Locate the cell with the specified text and output its [x, y] center coordinate. 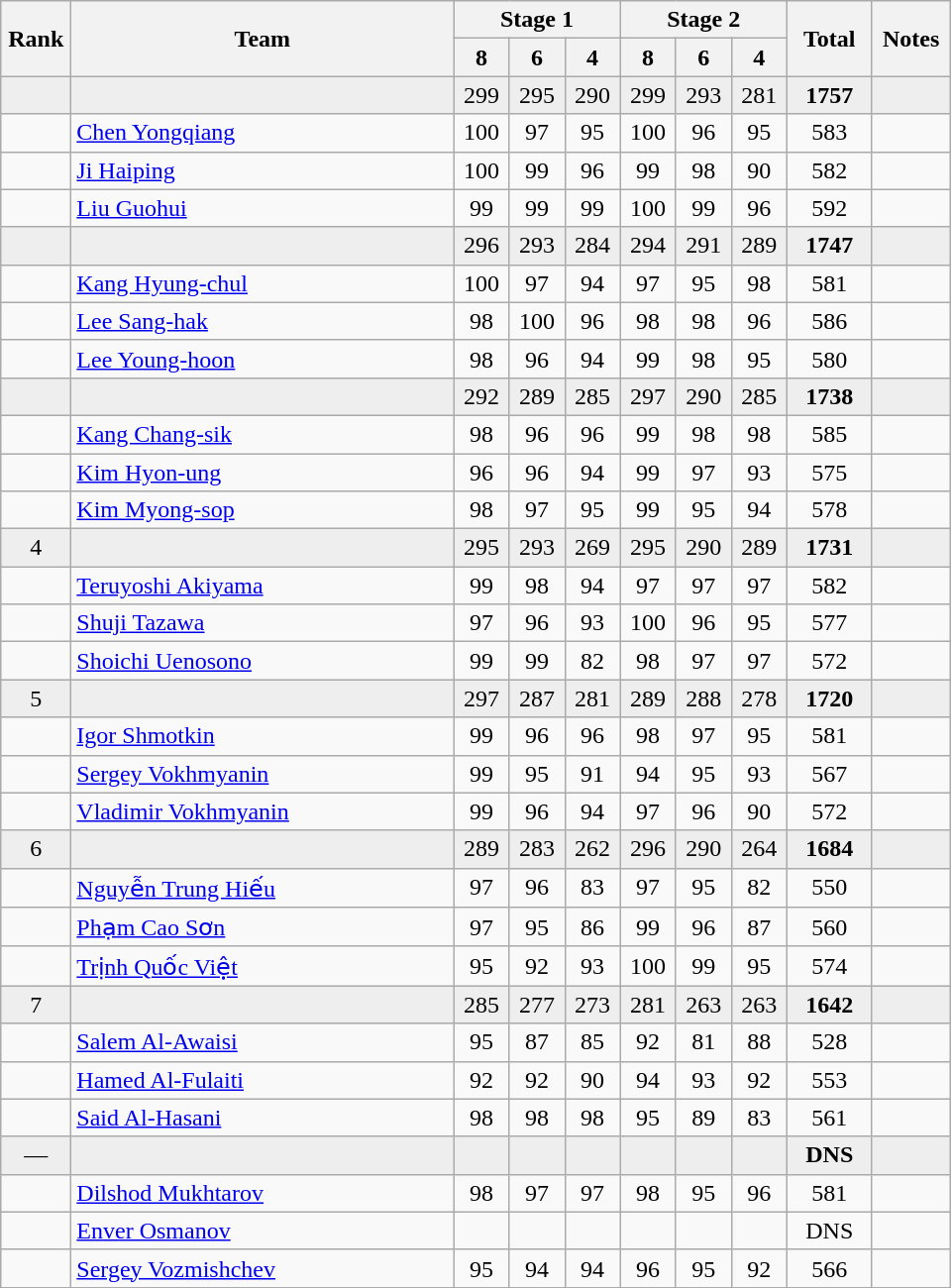
291 [703, 246]
1757 [829, 95]
Team [263, 39]
1731 [829, 548]
269 [592, 548]
Salem Al-Awaisi [263, 1042]
Sergey Vozmishchev [263, 1268]
5 [36, 698]
Notes [911, 39]
Teruyoshi Akiyama [263, 586]
Igor Shmotkin [263, 736]
575 [829, 473]
528 [829, 1042]
Kim Myong-sop [263, 510]
Enver Osmanov [263, 1231]
Sergey Vokhmyanin [263, 774]
7 [36, 1005]
Stage 2 [703, 20]
85 [592, 1042]
288 [703, 698]
81 [703, 1042]
Kang Hyung-chul [263, 283]
566 [829, 1268]
586 [829, 321]
278 [759, 698]
578 [829, 510]
574 [829, 966]
— [36, 1155]
560 [829, 927]
Ji Haiping [263, 170]
550 [829, 888]
Lee Sang-hak [263, 321]
Hamed Al-Fulaiti [263, 1080]
Shuji Tazawa [263, 623]
Lee Young-hoon [263, 359]
1720 [829, 698]
Rank [36, 39]
Phạm Cao Sơn [263, 927]
553 [829, 1080]
294 [648, 246]
561 [829, 1118]
592 [829, 208]
284 [592, 246]
287 [537, 698]
Dilshod Mukhtarov [263, 1193]
Nguyễn Trung Hiếu [263, 888]
1738 [829, 396]
Trịnh Quốc Việt [263, 966]
264 [759, 849]
Liu Guohui [263, 208]
583 [829, 133]
86 [592, 927]
1747 [829, 246]
Said Al-Hasani [263, 1118]
89 [703, 1118]
580 [829, 359]
585 [829, 434]
Kang Chang-sik [263, 434]
Total [829, 39]
283 [537, 849]
577 [829, 623]
273 [592, 1005]
277 [537, 1005]
91 [592, 774]
Shoichi Uenosono [263, 661]
567 [829, 774]
1642 [829, 1005]
1684 [829, 849]
262 [592, 849]
292 [481, 396]
Vladimir Vokhmyanin [263, 811]
Chen Yongqiang [263, 133]
Kim Hyon-ung [263, 473]
88 [759, 1042]
Stage 1 [537, 20]
